From the cell containing the given text, extract its center point as (X, Y) coordinate. 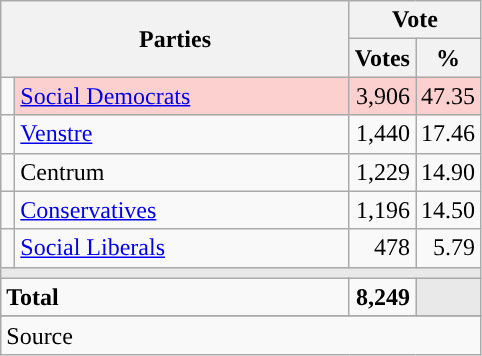
14.90 (448, 172)
14.50 (448, 210)
Centrum (182, 172)
% (448, 58)
5.79 (448, 248)
8,249 (382, 297)
1,196 (382, 210)
3,906 (382, 96)
Source (241, 335)
Parties (176, 39)
Social Liberals (182, 248)
Vote (414, 20)
1,440 (382, 134)
Votes (382, 58)
Conservatives (182, 210)
Venstre (182, 134)
Social Democrats (182, 96)
17.46 (448, 134)
1,229 (382, 172)
47.35 (448, 96)
Total (176, 297)
478 (382, 248)
